Locate the cell with the specified text and output its (x, y) center coordinate. 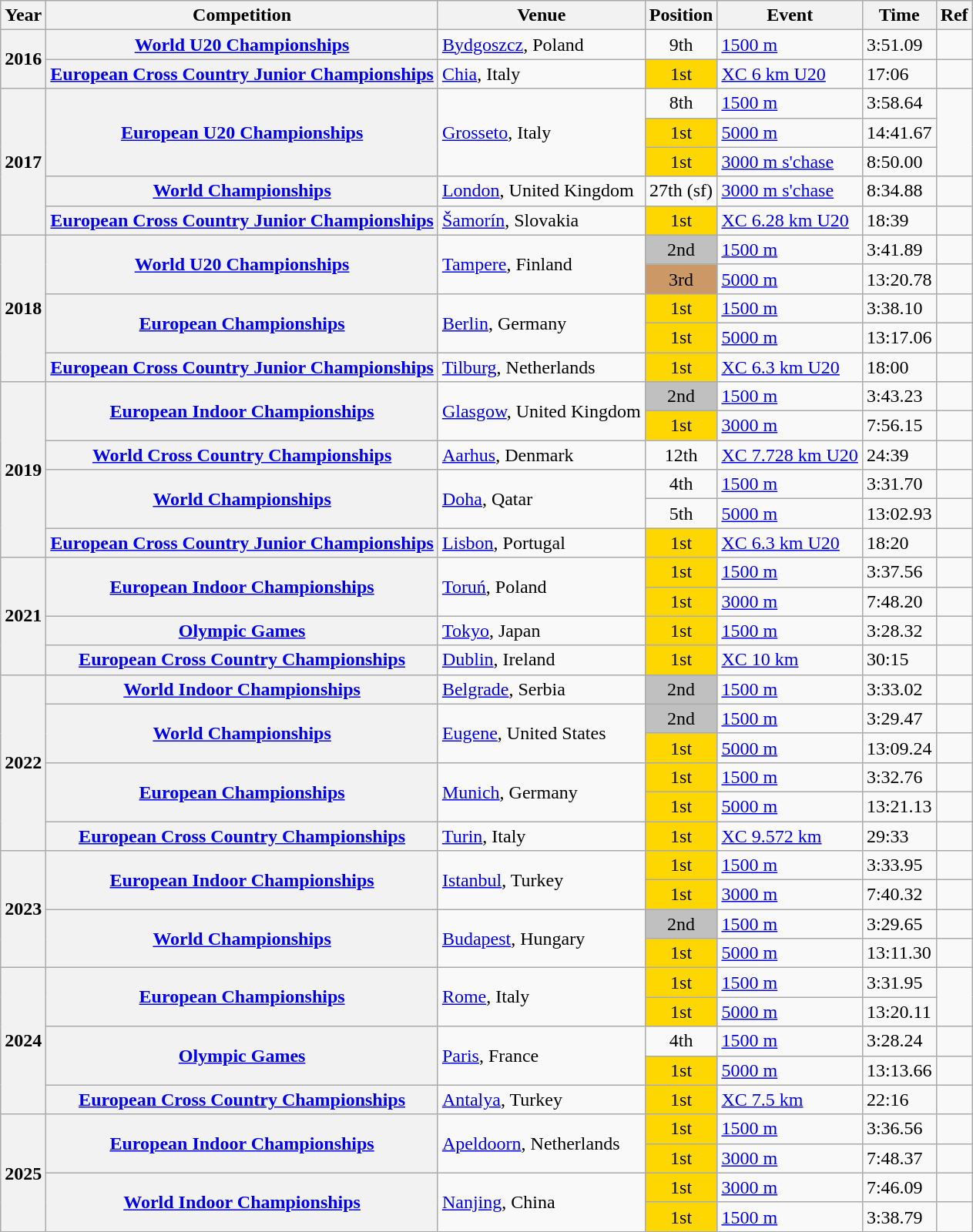
13:17.06 (899, 337)
27th (sf) (681, 191)
World Cross Country Championships (242, 455)
13:20.11 (899, 1012)
Ref (954, 15)
Grosseto, Italy (541, 132)
Tampere, Finland (541, 264)
Paris, France (541, 1056)
3:28.24 (899, 1041)
13:21.13 (899, 806)
Istanbul, Turkey (541, 880)
3:33.95 (899, 865)
3:29.47 (899, 718)
3:58.64 (899, 103)
3:37.56 (899, 572)
2021 (23, 616)
18:20 (899, 543)
3:29.65 (899, 924)
14:41.67 (899, 132)
XC 6.28 km U20 (790, 220)
Belgrade, Serbia (541, 689)
8:34.88 (899, 191)
22:16 (899, 1100)
Time (899, 15)
24:39 (899, 455)
2022 (23, 762)
7:40.32 (899, 895)
12th (681, 455)
European U20 Championships (242, 132)
3:32.76 (899, 777)
Position (681, 15)
3:36.56 (899, 1129)
XC 7.5 km (790, 1100)
Budapest, Hungary (541, 939)
Tilburg, Netherlands (541, 367)
Year (23, 15)
2023 (23, 909)
3rd (681, 279)
18:00 (899, 367)
2017 (23, 162)
3:41.89 (899, 249)
30:15 (899, 660)
3:51.09 (899, 45)
XC 9.572 km (790, 835)
3:33.02 (899, 689)
XC 7.728 km U20 (790, 455)
2024 (23, 1041)
2019 (23, 470)
8th (681, 103)
Šamorín, Slovakia (541, 220)
29:33 (899, 835)
13:20.78 (899, 279)
Rome, Italy (541, 997)
Bydgoszcz, Poland (541, 45)
7:48.37 (899, 1158)
3:31.95 (899, 983)
13:02.93 (899, 514)
7:56.15 (899, 426)
Apeldoorn, Netherlands (541, 1143)
7:46.09 (899, 1187)
Dublin, Ireland (541, 660)
Antalya, Turkey (541, 1100)
2016 (23, 59)
3:31.70 (899, 484)
Berlin, Germany (541, 323)
2018 (23, 308)
Chia, Italy (541, 74)
3:43.23 (899, 397)
18:39 (899, 220)
3:28.32 (899, 631)
13:11.30 (899, 953)
London, United Kingdom (541, 191)
Doha, Qatar (541, 499)
Nanjing, China (541, 1202)
9th (681, 45)
XC 10 km (790, 660)
13:09.24 (899, 748)
7:48.20 (899, 601)
3:38.10 (899, 308)
Munich, Germany (541, 792)
Venue (541, 15)
Eugene, United States (541, 733)
13:13.66 (899, 1070)
Event (790, 15)
5th (681, 514)
3:38.79 (899, 1217)
Glasgow, United Kingdom (541, 411)
2025 (23, 1173)
Turin, Italy (541, 835)
Tokyo, Japan (541, 631)
17:06 (899, 74)
XC 6 km U20 (790, 74)
Aarhus, Denmark (541, 455)
Lisbon, Portugal (541, 543)
Competition (242, 15)
Toruń, Poland (541, 587)
8:50.00 (899, 162)
